Return (x, y) of the center of cell containing provided text 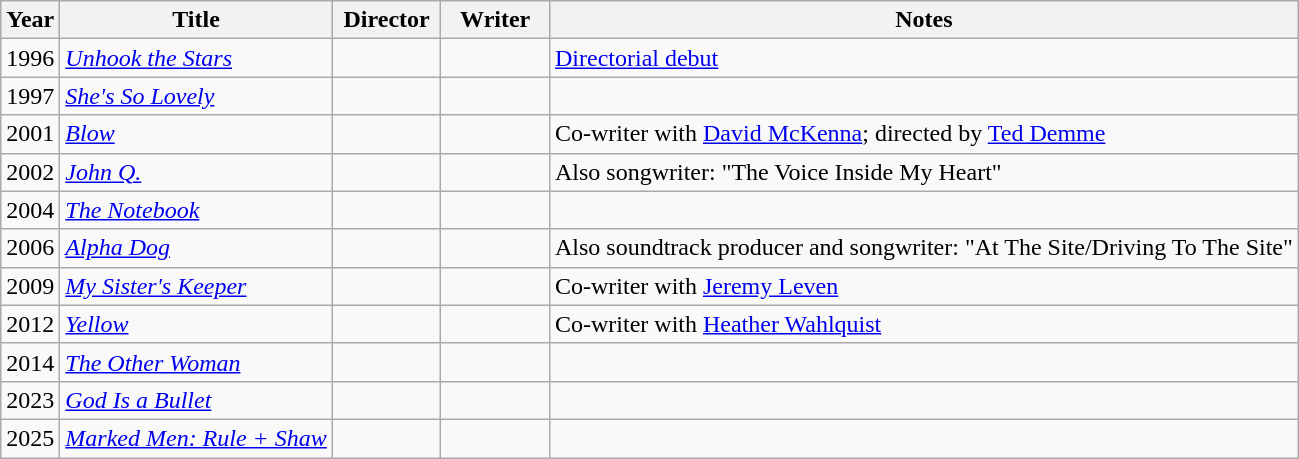
John Q. (196, 172)
2006 (30, 248)
Title (196, 20)
1997 (30, 96)
2004 (30, 210)
Notes (924, 20)
2025 (30, 438)
Year (30, 20)
2002 (30, 172)
2012 (30, 324)
Yellow (196, 324)
Director (386, 20)
Writer (496, 20)
Alpha Dog (196, 248)
The Other Woman (196, 362)
Blow (196, 134)
Co-writer with David McKenna; directed by Ted Demme (924, 134)
2023 (30, 400)
Directorial debut (924, 58)
1996 (30, 58)
My Sister's Keeper (196, 286)
She's So Lovely (196, 96)
Co-writer with Jeremy Leven (924, 286)
God Is a Bullet (196, 400)
Also songwriter: "The Voice Inside My Heart" (924, 172)
The Notebook (196, 210)
Also soundtrack producer and songwriter: "At The Site/Driving To The Site" (924, 248)
Co-writer with Heather Wahlquist (924, 324)
Marked Men: Rule + Shaw (196, 438)
Unhook the Stars (196, 58)
2001 (30, 134)
2009 (30, 286)
2014 (30, 362)
